Locate the cell with the specified text and output its (x, y) center coordinate. 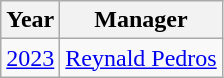
Manager (141, 20)
2023 (30, 58)
Reynald Pedros (141, 58)
Year (30, 20)
